From the cell containing the given text, extract its center point as [x, y] coordinate. 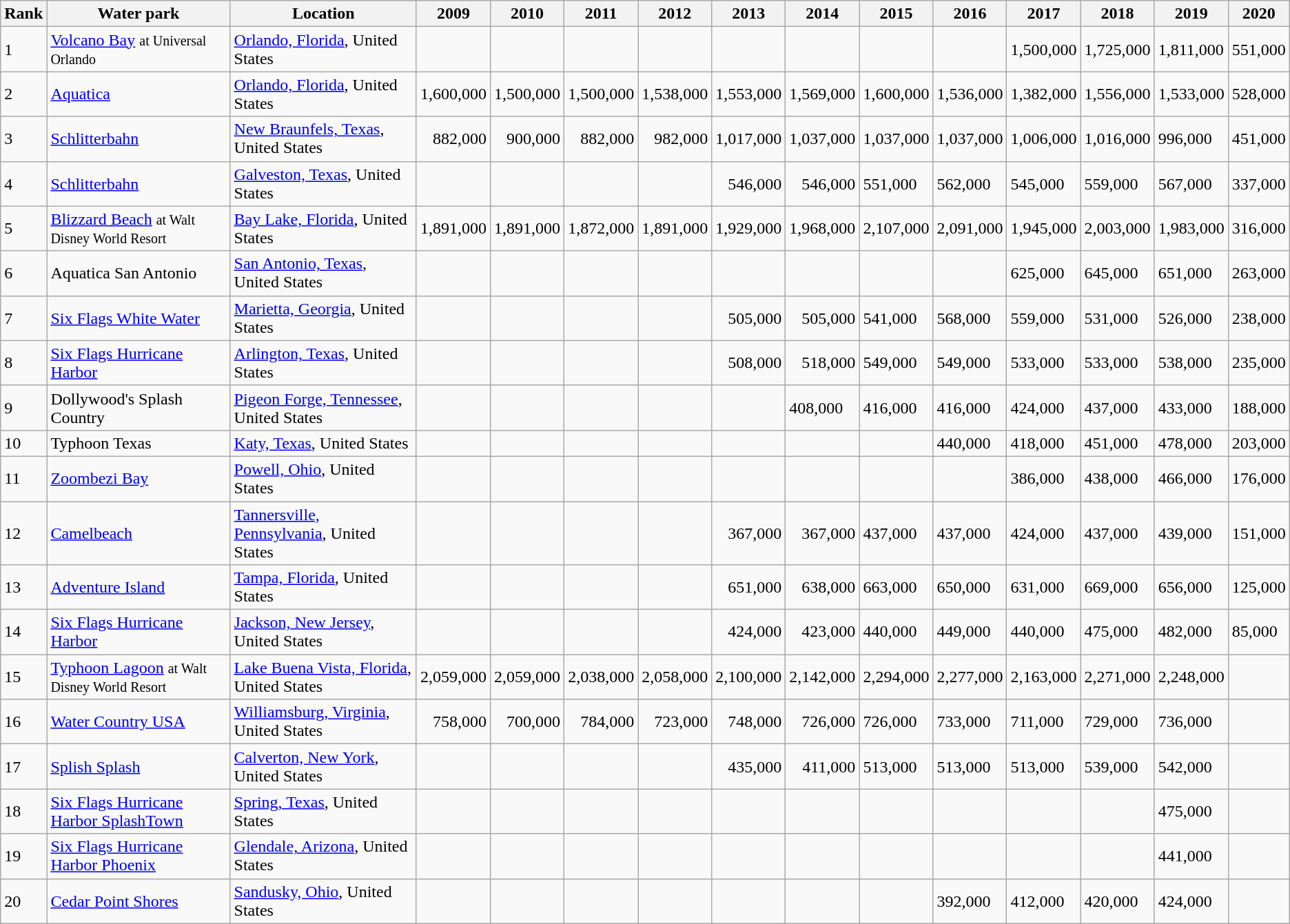
2019 [1191, 14]
2 [23, 94]
85,000 [1258, 633]
2,003,000 [1118, 229]
2,271,000 [1118, 677]
6 [23, 273]
1,382,000 [1043, 94]
Spring, Texas, United States [323, 812]
Williamsburg, Virginia, United States [323, 722]
Rank [23, 14]
567,000 [1191, 183]
4 [23, 183]
1,553,000 [748, 94]
316,000 [1258, 229]
568,000 [970, 318]
2,038,000 [601, 677]
625,000 [1043, 273]
723,000 [675, 722]
1 [23, 50]
203,000 [1258, 443]
13 [23, 587]
Zoombezi Bay [139, 478]
20 [23, 901]
2016 [970, 14]
418,000 [1043, 443]
263,000 [1258, 273]
784,000 [601, 722]
1,929,000 [748, 229]
New Braunfels, Texas, United States [323, 139]
2014 [823, 14]
Tannersville, Pennsylvania, United States [323, 533]
Lake Buena Vista, Florida, United States [323, 677]
386,000 [1043, 478]
656,000 [1191, 587]
1,983,000 [1191, 229]
2,058,000 [675, 677]
Volcano Bay at Universal Orlando [139, 50]
337,000 [1258, 183]
748,000 [748, 722]
435,000 [748, 766]
1,872,000 [601, 229]
466,000 [1191, 478]
Calverton, New York, United States [323, 766]
439,000 [1191, 533]
2010 [528, 14]
1,536,000 [970, 94]
10 [23, 443]
562,000 [970, 183]
526,000 [1191, 318]
2015 [896, 14]
5 [23, 229]
663,000 [896, 587]
729,000 [1118, 722]
478,000 [1191, 443]
736,000 [1191, 722]
982,000 [675, 139]
2009 [453, 14]
12 [23, 533]
2,107,000 [896, 229]
16 [23, 722]
2012 [675, 14]
433,000 [1191, 408]
17 [23, 766]
638,000 [823, 587]
423,000 [823, 633]
3 [23, 139]
Adventure Island [139, 587]
19 [23, 856]
Location [323, 14]
2,142,000 [823, 677]
758,000 [453, 722]
Blizzard Beach at Walt Disney World Resort [139, 229]
Galveston, Texas, United States [323, 183]
408,000 [823, 408]
Camelbeach [139, 533]
2013 [748, 14]
Sandusky, Ohio, United States [323, 901]
449,000 [970, 633]
542,000 [1191, 766]
1,006,000 [1043, 139]
14 [23, 633]
700,000 [528, 722]
539,000 [1118, 766]
Water Country USA [139, 722]
Typhoon Texas [139, 443]
Six Flags Hurricane Harbor SplashTown [139, 812]
2,277,000 [970, 677]
2,294,000 [896, 677]
996,000 [1191, 139]
Cedar Point Shores [139, 901]
1,556,000 [1118, 94]
711,000 [1043, 722]
Powell, Ohio, United States [323, 478]
2,248,000 [1191, 677]
San Antonio, Texas, United States [323, 273]
2,100,000 [748, 677]
1,811,000 [1191, 50]
508,000 [748, 362]
Pigeon Forge, Tennessee, United States [323, 408]
7 [23, 318]
Six Flags White Water [139, 318]
1,016,000 [1118, 139]
1,725,000 [1118, 50]
235,000 [1258, 362]
1,533,000 [1191, 94]
2,091,000 [970, 229]
538,000 [1191, 362]
Glendale, Arizona, United States [323, 856]
1,017,000 [748, 139]
8 [23, 362]
Water park [139, 14]
176,000 [1258, 478]
669,000 [1118, 587]
18 [23, 812]
441,000 [1191, 856]
412,000 [1043, 901]
Jackson, New Jersey, United States [323, 633]
411,000 [823, 766]
2018 [1118, 14]
2,163,000 [1043, 677]
2011 [601, 14]
2020 [1258, 14]
631,000 [1043, 587]
438,000 [1118, 478]
188,000 [1258, 408]
Typhoon Lagoon at Walt Disney World Resort [139, 677]
151,000 [1258, 533]
9 [23, 408]
1,968,000 [823, 229]
Aquatica [139, 94]
518,000 [823, 362]
238,000 [1258, 318]
1,569,000 [823, 94]
420,000 [1118, 901]
11 [23, 478]
Bay Lake, Florida, United States [323, 229]
Arlington, Texas, United States [323, 362]
Marietta, Georgia, United States [323, 318]
Six Flags Hurricane Harbor Phoenix [139, 856]
541,000 [896, 318]
528,000 [1258, 94]
125,000 [1258, 587]
Katy, Texas, United States [323, 443]
Aquatica San Antonio [139, 273]
900,000 [528, 139]
650,000 [970, 587]
392,000 [970, 901]
1,945,000 [1043, 229]
645,000 [1118, 273]
531,000 [1118, 318]
Tampa, Florida, United States [323, 587]
Splish Splash [139, 766]
1,538,000 [675, 94]
15 [23, 677]
733,000 [970, 722]
545,000 [1043, 183]
2017 [1043, 14]
Dollywood's Splash Country [139, 408]
482,000 [1191, 633]
